Return (X, Y) of the center of cell containing provided text 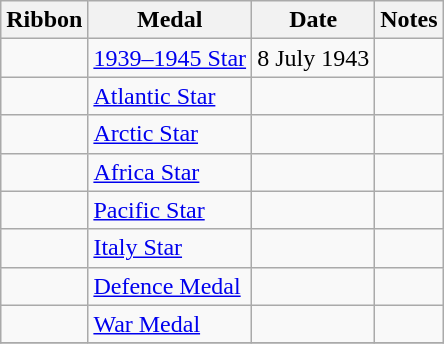
Notes (409, 20)
1939–1945 Star (170, 58)
Pacific Star (170, 210)
Medal (170, 20)
Defence Medal (170, 286)
Italy Star (170, 248)
War Medal (170, 324)
Atlantic Star (170, 96)
Africa Star (170, 172)
Date (314, 20)
Ribbon (44, 20)
8 July 1943 (314, 58)
Arctic Star (170, 134)
